Provide the [X, Y] coordinate of the cell's center where the given text is located.  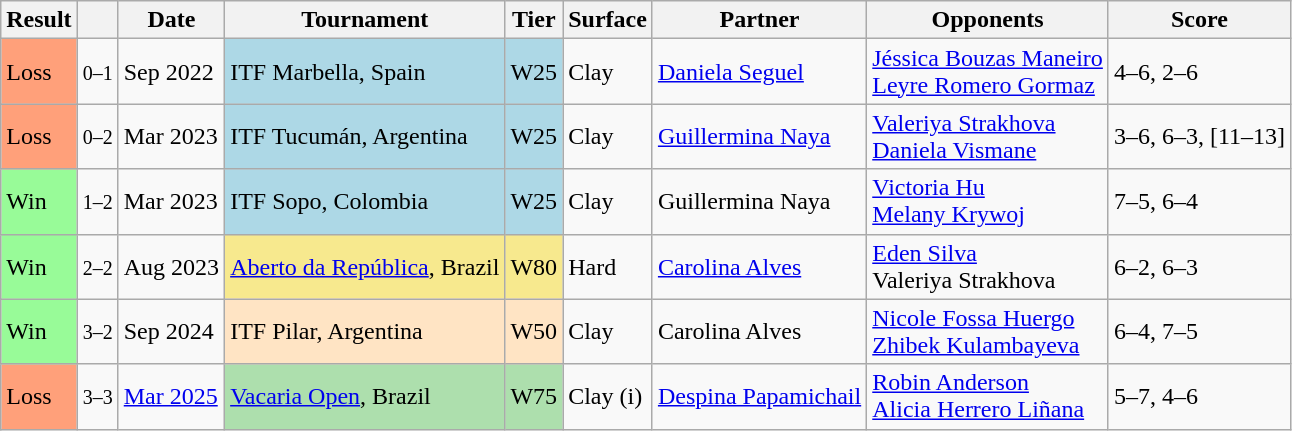
Tournament [365, 20]
Partner [759, 20]
Aberto da República, Brazil [365, 266]
Tier [534, 20]
5–7, 4–6 [1199, 396]
3–6, 6–3, [11–13] [1199, 136]
Sep 2024 [171, 332]
Victoria Hu Melany Krywoj [988, 202]
Nicole Fossa Huergo Zhibek Kulambayeva [988, 332]
Vacaria Open, Brazil [365, 396]
ITF Pilar, Argentina [365, 332]
0–1 [98, 72]
ITF Tucumán, Argentina [365, 136]
3–3 [98, 396]
7–5, 6–4 [1199, 202]
0–2 [98, 136]
ITF Sopo, Colombia [365, 202]
Jéssica Bouzas Maneiro Leyre Romero Gormaz [988, 72]
Score [1199, 20]
Hard [608, 266]
Result [39, 20]
Mar 2025 [171, 396]
W50 [534, 332]
6–4, 7–5 [1199, 332]
Date [171, 20]
ITF Marbella, Spain [365, 72]
2–2 [98, 266]
Clay (i) [608, 396]
W75 [534, 396]
Surface [608, 20]
1–2 [98, 202]
Aug 2023 [171, 266]
Despina Papamichail [759, 396]
W80 [534, 266]
Sep 2022 [171, 72]
4–6, 2–6 [1199, 72]
3–2 [98, 332]
Eden Silva Valeriya Strakhova [988, 266]
Daniela Seguel [759, 72]
Valeriya Strakhova Daniela Vismane [988, 136]
6–2, 6–3 [1199, 266]
Robin Anderson Alicia Herrero Liñana [988, 396]
Opponents [988, 20]
